Return [X, Y] of the center of cell containing provided text 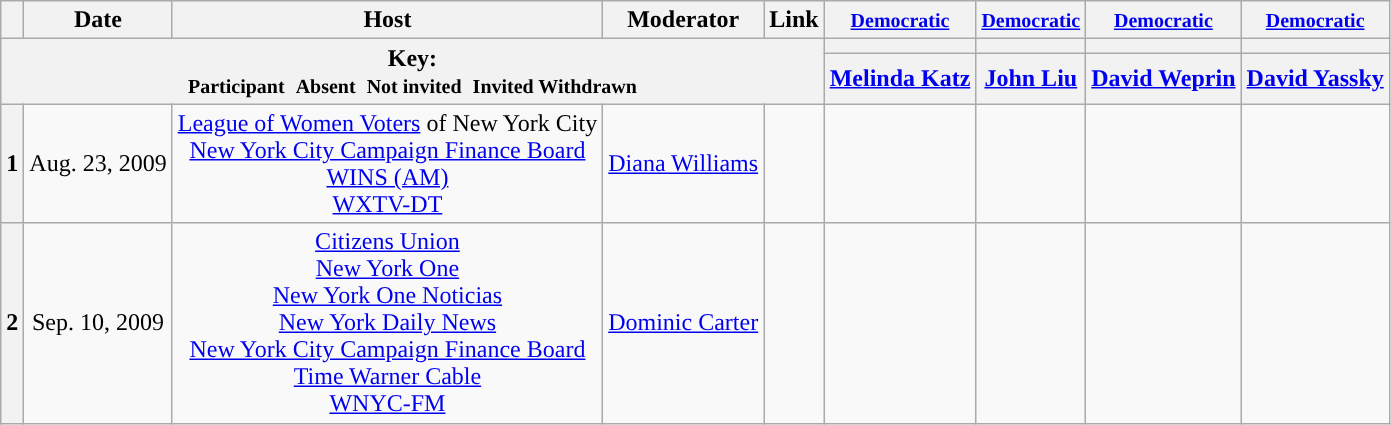
Key: Participant Absent Not invited Invited Withdrawn [412, 72]
David Weprin [1164, 78]
Diana Williams [684, 164]
Date [98, 20]
Sep. 10, 2009 [98, 323]
Dominic Carter [684, 323]
2 [12, 323]
Melinda Katz [900, 78]
Aug. 23, 2009 [98, 164]
Moderator [684, 20]
John Liu [1031, 78]
League of Women Voters of New York CityNew York City Campaign Finance BoardWINS (AM)WXTV-DT [387, 164]
Link [794, 20]
David Yassky [1315, 78]
1 [12, 164]
Citizens UnionNew York OneNew York One NoticiasNew York Daily NewsNew York City Campaign Finance BoardTime Warner CableWNYC-FM [387, 323]
Host [387, 20]
